Determine the [x, y] coordinate at the center of the cell enclosing the given text.  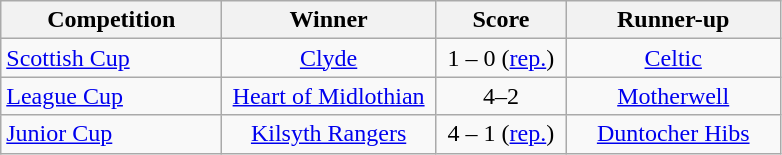
Celtic [673, 58]
Heart of Midlothian [329, 96]
Duntocher Hibs [673, 134]
Score [500, 20]
Junior Cup [112, 134]
Competition [112, 20]
Motherwell [673, 96]
Clyde [329, 58]
League Cup [112, 96]
4–2 [500, 96]
Runner-up [673, 20]
Kilsyth Rangers [329, 134]
Winner [329, 20]
Scottish Cup [112, 58]
4 – 1 (rep.) [500, 134]
1 – 0 (rep.) [500, 58]
